Locate the cell with the specified text and output its (X, Y) center coordinate. 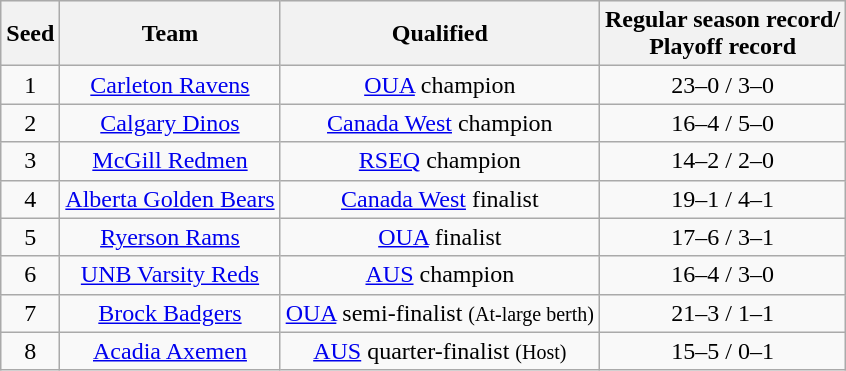
16–4 / 3–0 (723, 275)
OUA semi-finalist (At-large berth) (440, 313)
Alberta Golden Bears (170, 199)
15–5 / 0–1 (723, 351)
Qualified (440, 34)
Team (170, 34)
21–3 / 1–1 (723, 313)
14–2 / 2–0 (723, 161)
AUS champion (440, 275)
7 (30, 313)
OUA champion (440, 85)
23–0 / 3–0 (723, 85)
19–1 / 4–1 (723, 199)
Calgary Dinos (170, 123)
3 (30, 161)
Brock Badgers (170, 313)
Regular season record/Playoff record (723, 34)
AUS quarter-finalist (Host) (440, 351)
Carleton Ravens (170, 85)
4 (30, 199)
RSEQ champion (440, 161)
OUA finalist (440, 237)
Canada West champion (440, 123)
2 (30, 123)
5 (30, 237)
1 (30, 85)
6 (30, 275)
Ryerson Rams (170, 237)
Seed (30, 34)
Acadia Axemen (170, 351)
8 (30, 351)
UNB Varsity Reds (170, 275)
McGill Redmen (170, 161)
Canada West finalist (440, 199)
16–4 / 5–0 (723, 123)
17–6 / 3–1 (723, 237)
